Return [X, Y] of the center of cell containing provided text 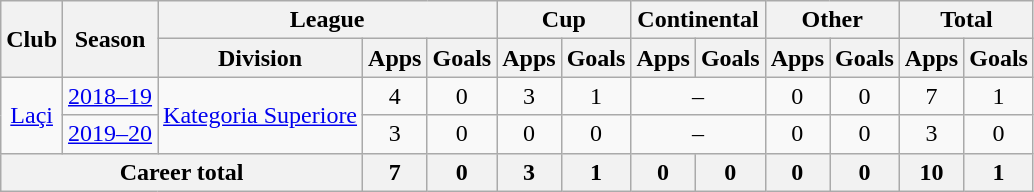
Division [260, 58]
Cup [564, 20]
Laçi [32, 115]
Total [966, 20]
2019–20 [110, 134]
4 [395, 96]
Kategoria Superiore [260, 115]
League [328, 20]
Other [832, 20]
Season [110, 39]
Continental [698, 20]
Career total [182, 172]
10 [931, 172]
Club [32, 39]
2018–19 [110, 96]
